Return (x, y) of the center of cell containing provided text 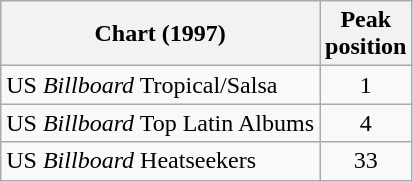
US Billboard Top Latin Albums (160, 123)
US Billboard Heatseekers (160, 161)
Peakposition (366, 34)
US Billboard Tropical/Salsa (160, 85)
Chart (1997) (160, 34)
4 (366, 123)
1 (366, 85)
33 (366, 161)
